Return the (x, y) coordinate for the center point of the cell that contains the specified text.  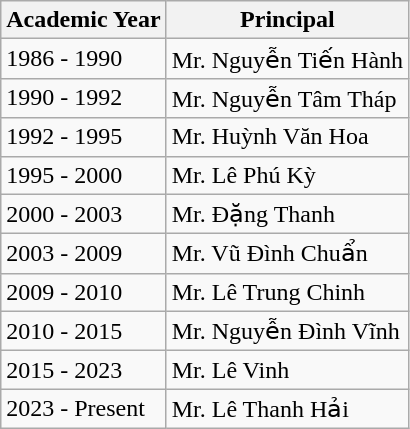
Principal (287, 20)
2010 - 2015 (84, 331)
Mr. Vũ Đình Chuẩn (287, 254)
Mr. Huỳnh Văn Hoa (287, 137)
1990 - 1992 (84, 98)
2000 - 2003 (84, 214)
Mr. Nguyễn Đình Vĩnh (287, 331)
Mr. Lê Thanh Hải (287, 409)
Academic Year (84, 20)
1992 - 1995 (84, 137)
2009 - 2010 (84, 292)
Mr. Lê Vinh (287, 370)
1986 - 1990 (84, 59)
Mr. Nguyễn Tâm Tháp (287, 98)
Mr. Đặng Thanh (287, 214)
Mr. Nguyễn Tiến Hành (287, 59)
2003 - 2009 (84, 254)
2023 - Present (84, 409)
2015 - 2023 (84, 370)
1995 - 2000 (84, 175)
Mr. Lê Phú Kỳ (287, 175)
Mr. Lê Trung Chinh (287, 292)
